Locate the cell with the specified text and output its (x, y) center coordinate. 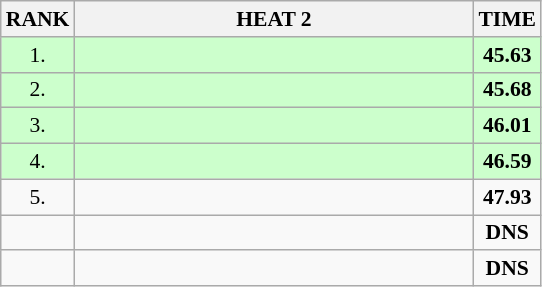
2. (38, 90)
RANK (38, 19)
3. (38, 126)
TIME (507, 19)
45.63 (507, 55)
45.68 (507, 90)
46.59 (507, 162)
1. (38, 55)
46.01 (507, 126)
4. (38, 162)
HEAT 2 (274, 19)
47.93 (507, 197)
5. (38, 197)
